Identify which cell holds the provided text, then report its [X, Y] central coordinate. 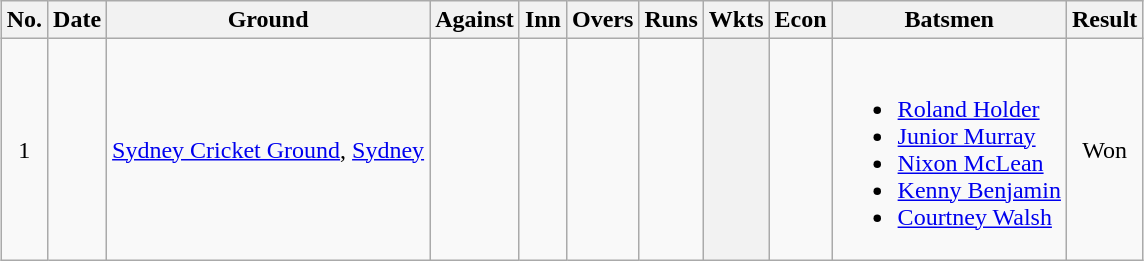
No. [24, 20]
Overs [602, 20]
Wkts [736, 20]
Econ [800, 20]
Inn [542, 20]
Won [1104, 150]
Sydney Cricket Ground, Sydney [268, 150]
1 [24, 150]
Date [78, 20]
Runs [671, 20]
Against [475, 20]
Ground [268, 20]
Batsmen [949, 20]
Result [1104, 20]
Roland HolderJunior MurrayNixon McLeanKenny BenjaminCourtney Walsh [949, 150]
